Capture the cell that displays the provided text and extract its (x, y) central coordinate. 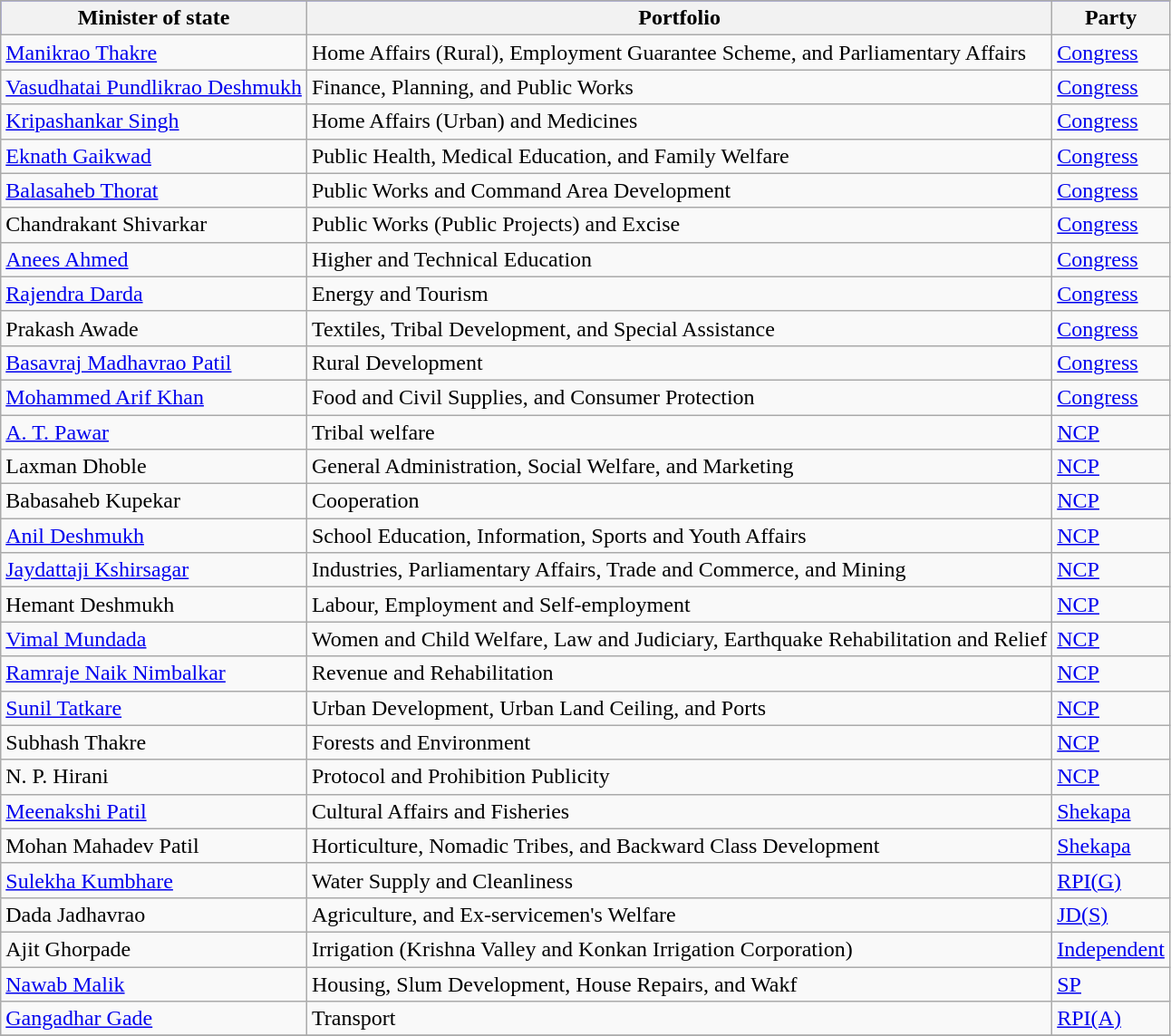
Subhash Thakre (154, 742)
N. P. Hirani (154, 777)
Cooperation (679, 501)
Irrigation (Krishna Valley and Konkan Irrigation Corporation) (679, 949)
Anees Ahmed (154, 259)
Urban Development, Urban Land Ceiling, and Ports (679, 708)
Jaydattaji Kshirsagar (154, 570)
Higher and Technical Education (679, 259)
Public Works and Command Area Development (679, 190)
Textiles, Tribal Development, and Special Assistance (679, 328)
Ajit Ghorpade (154, 949)
Vimal Mundada (154, 639)
Dada Jadhavrao (154, 915)
Babasaheb Kupekar (154, 501)
Forests and Environment (679, 742)
Independent (1111, 949)
Finance, Planning, and Public Works (679, 87)
Housing, Slum Development, House Repairs, and Wakf (679, 983)
General Administration, Social Welfare, and Marketing (679, 467)
Manikrao Thakre (154, 53)
Chandrakant Shivarkar (154, 225)
Home Affairs (Rural), Employment Guarantee Scheme, and Parliamentary Affairs (679, 53)
Meenakshi Patil (154, 811)
Agriculture, and Ex-servicemen's Welfare (679, 915)
Eknath Gaikwad (154, 156)
Basavraj Madhavrao Patil (154, 363)
Food and Civil Supplies, and Consumer Protection (679, 397)
Tribal welfare (679, 432)
RPI(G) (1111, 880)
RPI(A) (1111, 1019)
Nawab Malik (154, 983)
Transport (679, 1019)
Mohan Mahadev Patil (154, 846)
Hemant Deshmukh (154, 605)
School Education, Information, Sports and Youth Affairs (679, 536)
Rajendra Darda (154, 294)
SP (1111, 983)
Minister of state (154, 18)
Water Supply and Cleanliness (679, 880)
Prakash Awade (154, 328)
Vasudhatai Pundlikrao Deshmukh (154, 87)
Mohammed Arif Khan (154, 397)
Kripashankar Singh (154, 121)
Balasaheb Thorat (154, 190)
JD(S) (1111, 915)
Home Affairs (Urban) and Medicines (679, 121)
Party (1111, 18)
Portfolio (679, 18)
Horticulture, Nomadic Tribes, and Backward Class Development (679, 846)
Women and Child Welfare, Law and Judiciary, Earthquake Rehabilitation and Relief (679, 639)
Public Works (Public Projects) and Excise (679, 225)
Revenue and Rehabilitation (679, 673)
Industries, Parliamentary Affairs, Trade and Commerce, and Mining (679, 570)
Anil Deshmukh (154, 536)
Public Health, Medical Education, and Family Welfare (679, 156)
Ramraje Naik Nimbalkar (154, 673)
Energy and Tourism (679, 294)
A. T. Pawar (154, 432)
Sunil Tatkare (154, 708)
Laxman Dhoble (154, 467)
Cultural Affairs and Fisheries (679, 811)
Protocol and Prohibition Publicity (679, 777)
Sulekha Kumbhare (154, 880)
Rural Development (679, 363)
Labour, Employment and Self-employment (679, 605)
Gangadhar Gade (154, 1019)
